Determine the [x, y] coordinate at the center of the cell enclosing the given text.  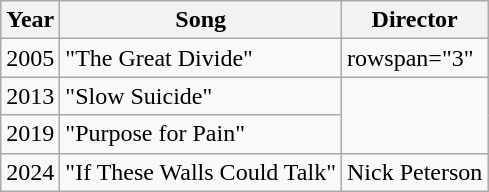
"Purpose for Pain" [201, 134]
rowspan="3" [415, 58]
2013 [30, 96]
2005 [30, 58]
2024 [30, 172]
Nick Peterson [415, 172]
Song [201, 20]
"Slow Suicide" [201, 96]
"The Great Divide" [201, 58]
"If These Walls Could Talk" [201, 172]
Year [30, 20]
2019 [30, 134]
Director [415, 20]
